Extract the (x, y) coordinate from the center of the cell holding the provided text.  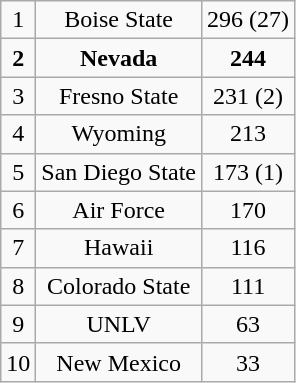
New Mexico (119, 362)
170 (248, 210)
116 (248, 248)
4 (18, 134)
5 (18, 172)
Fresno State (119, 96)
Nevada (119, 58)
3 (18, 96)
111 (248, 286)
9 (18, 324)
7 (18, 248)
San Diego State (119, 172)
8 (18, 286)
10 (18, 362)
Hawaii (119, 248)
63 (248, 324)
2 (18, 58)
UNLV (119, 324)
173 (1) (248, 172)
296 (27) (248, 20)
33 (248, 362)
1 (18, 20)
Boise State (119, 20)
231 (2) (248, 96)
213 (248, 134)
Wyoming (119, 134)
Air Force (119, 210)
6 (18, 210)
Colorado State (119, 286)
244 (248, 58)
